For the text-containing cell, return its midpoint in [X, Y] coordinate format. 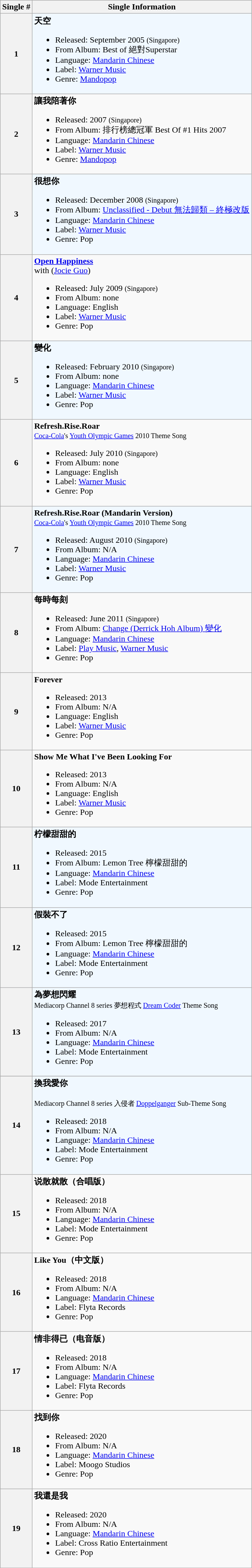
12 [16, 947]
7 [16, 549]
8 [16, 633]
4 [16, 298]
假裝不了Released: 2015From Album: Lemon Tree 檸檬甜甜的Language: Mandarin ChineseLabel: Mode EntertainmentGenre: Pop [142, 947]
找到你Released: 2020From Album: N/ALanguage: Mandarin ChineseLabel: Moogo StudiosGenre: Pop [142, 1450]
16 [16, 1292]
5 [16, 380]
3 [16, 214]
每時每刻Released: June 2011 (Singapore)From Album: Change (Derrick Hoh Album) 變化Language: Mandarin ChineseLabel: Play Music, Warner MusicGenre: Pop [142, 633]
Single Information [142, 7]
13 [16, 1032]
19 [16, 1528]
14 [16, 1125]
18 [16, 1450]
ForeverReleased: 2013From Album: N/ALanguage: EnglishLabel: Warner MusicGenre: Pop [142, 712]
10 [16, 788]
很想你Released: December 2008 (Singapore)From Album: Unclassified - Debut 無法歸類 – 終極改版Language: Mandarin ChineseLabel: Warner MusicGenre: Pop [142, 214]
讓我陪著你Released: 2007 (Singapore)From Album: 排行榜總冠軍 Best Of #1 Hits 2007Language: Mandarin ChineseLabel: Warner MusicGenre: Mandopop [142, 134]
我還是我Released: 2020From Album: N/ALanguage: Mandarin ChineseLabel: Cross Ratio EntertainmentGenre: Pop [142, 1528]
11 [16, 867]
15 [16, 1214]
2 [16, 134]
说散就散（合唱版）Released: 2018From Album: N/ALanguage: Mandarin ChineseLabel: Mode EntertainmentGenre: Pop [142, 1214]
Single # [16, 7]
Like You（中文版）Released: 2018From Album: N/ALanguage: Mandarin ChineseLabel: Flyta RecordsGenre: Pop [142, 1292]
17 [16, 1371]
Show Me What I've Been Looking ForReleased: 2013From Album: N/ALanguage: EnglishLabel: Warner MusicGenre: Pop [142, 788]
天空Released: September 2005 (Singapore)From Album: Best of 絕對SuperstarLanguage: Mandarin ChineseLabel: Warner MusicGenre: Mandopop [142, 54]
1 [16, 54]
9 [16, 712]
6 [16, 463]
變化Released: February 2010 (Singapore)From Album: noneLanguage: Mandarin ChineseLabel: Warner MusicGenre: Pop [142, 380]
柠檬甜甜的Released: 2015From Album: Lemon Tree 檸檬甜甜的Language: Mandarin ChineseLabel: Mode EntertainmentGenre: Pop [142, 867]
Open Happinesswith (Jocie Guo)Released: July 2009 (Singapore)From Album: noneLanguage: EnglishLabel: Warner MusicGenre: Pop [142, 298]
情非得已（电音版）Released: 2018From Album: N/ALanguage: Mandarin ChineseLabel: Flyta RecordsGenre: Pop [142, 1371]
